Identify which cell holds the provided text, then report its (x, y) central coordinate. 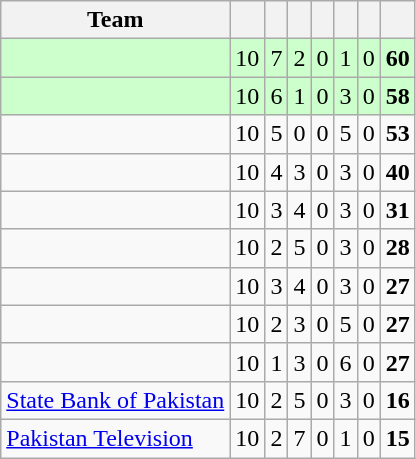
60 (398, 58)
Pakistan Television (116, 438)
28 (398, 248)
40 (398, 172)
58 (398, 96)
31 (398, 210)
15 (398, 438)
Team (116, 20)
State Bank of Pakistan (116, 400)
16 (398, 400)
53 (398, 134)
